Determine the [x, y] coordinate at the center of the cell enclosing the given text.  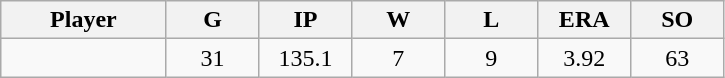
63 [678, 58]
135.1 [306, 58]
31 [212, 58]
W [398, 20]
SO [678, 20]
IP [306, 20]
L [492, 20]
Player [84, 20]
3.92 [584, 58]
9 [492, 58]
G [212, 20]
7 [398, 58]
ERA [584, 20]
